Return [X, Y] of the center of cell containing provided text 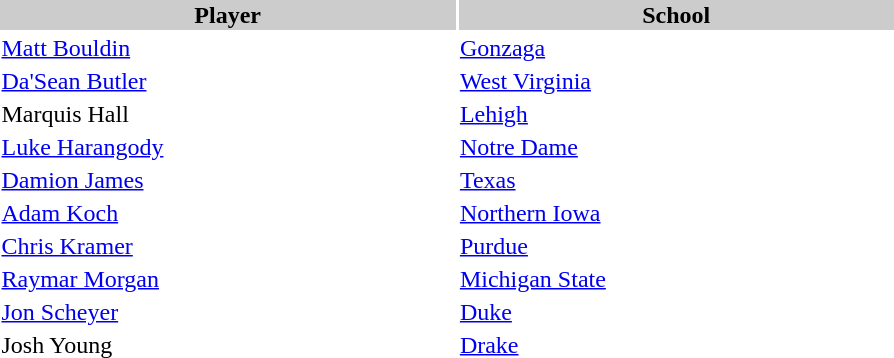
Notre Dame [676, 147]
Northern Iowa [676, 213]
Raymar Morgan [228, 279]
Matt Bouldin [228, 48]
Chris Kramer [228, 246]
Marquis Hall [228, 114]
Duke [676, 312]
Luke Harangody [228, 147]
Lehigh [676, 114]
Michigan State [676, 279]
Texas [676, 180]
Damion James [228, 180]
School [676, 15]
Purdue [676, 246]
Adam Koch [228, 213]
West Virginia [676, 81]
Da'Sean Butler [228, 81]
Player [228, 15]
Gonzaga [676, 48]
Jon Scheyer [228, 312]
